Capture the cell that displays the provided text and extract its [x, y] central coordinate. 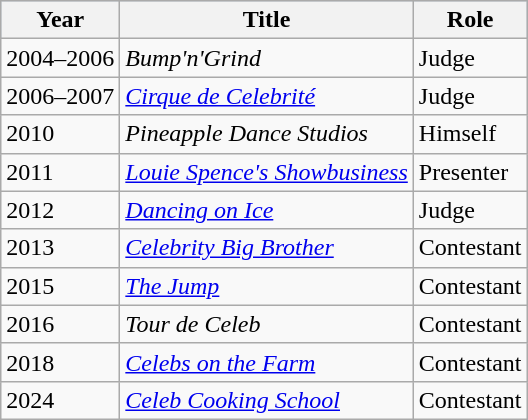
2016 [60, 324]
Year [60, 20]
Tour de Celeb [267, 324]
Celebs on the Farm [267, 362]
Louie Spence's Showbusiness [267, 172]
2015 [60, 286]
Pineapple Dance Studios [267, 134]
Dancing on Ice [267, 210]
Title [267, 20]
2013 [60, 248]
Bump'n'Grind [267, 58]
Himself [470, 134]
Role [470, 20]
Celebrity Big Brother [267, 248]
2012 [60, 210]
2024 [60, 400]
2011 [60, 172]
Celeb Cooking School [267, 400]
2006–2007 [60, 96]
2018 [60, 362]
Cirque de Celebrité [267, 96]
The Jump [267, 286]
Presenter [470, 172]
2004–2006 [60, 58]
2010 [60, 134]
